Locate the cell with the specified text and output its [x, y] center coordinate. 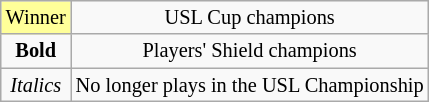
Italics [36, 85]
USL Cup champions [250, 17]
No longer plays in the USL Championship [250, 85]
Winner [36, 17]
Players' Shield champions [250, 51]
Bold [36, 51]
